Pinpoint the cell where the given text exists, returning its (X, Y) midpoint coordinate. 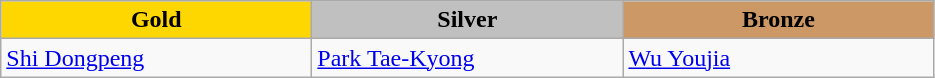
Silver (468, 20)
Gold (156, 20)
Bronze (778, 20)
Wu Youjia (778, 58)
Shi Dongpeng (156, 58)
Park Tae-Kyong (468, 58)
